Extract the (x, y) coordinate from the center of the cell holding the provided text.  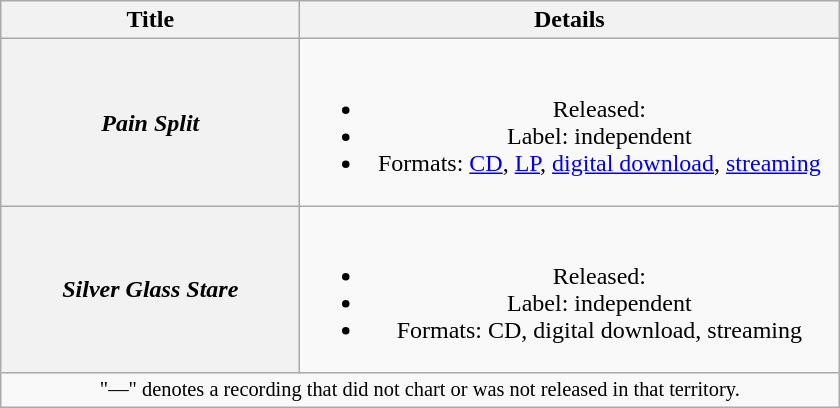
Released: Label: independentFormats: CD, digital download, streaming (570, 290)
Silver Glass Stare (150, 290)
"—" denotes a recording that did not chart or was not released in that territory. (420, 390)
Details (570, 20)
Title (150, 20)
Pain Split (150, 122)
Released: Label: independentFormats: CD, LP, digital download, streaming (570, 122)
